Scan for the cell matching the given text and deliver its (X, Y) coordinate at center. 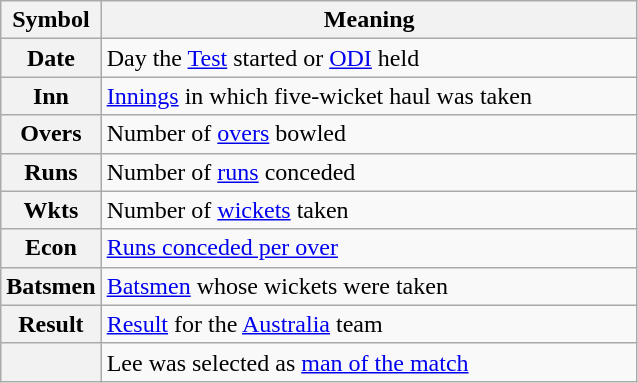
Innings in which five-wicket haul was taken (369, 96)
Runs conceded per over (369, 248)
Wkts (51, 210)
Inn (51, 96)
Runs (51, 172)
Meaning (369, 20)
Lee was selected as man of the match (369, 362)
Result (51, 324)
Number of wickets taken (369, 210)
Symbol (51, 20)
Overs (51, 134)
Number of overs bowled (369, 134)
Result for the Australia team (369, 324)
Econ (51, 248)
Batsmen (51, 286)
Day the Test started or ODI held (369, 58)
Batsmen whose wickets were taken (369, 286)
Date (51, 58)
Number of runs conceded (369, 172)
